Determine the [x, y] coordinate at the center of the cell enclosing the given text.  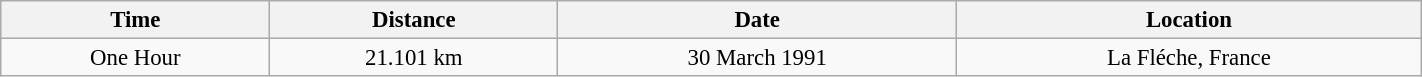
Date [758, 20]
One Hour [136, 58]
La Fléche, France [1190, 58]
21.101 km [414, 58]
Location [1190, 20]
30 March 1991 [758, 58]
Distance [414, 20]
Time [136, 20]
